Provide the (X, Y) coordinate of the cell's center where the given text is located.  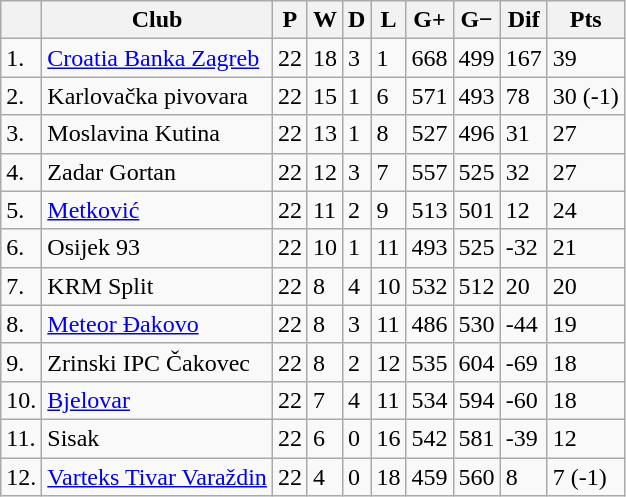
32 (524, 172)
L (388, 20)
534 (430, 400)
Zadar Gortan (158, 172)
6. (22, 248)
2. (22, 96)
530 (476, 324)
W (324, 20)
-44 (524, 324)
39 (586, 58)
Zrinski IPC Čakovec (158, 362)
512 (476, 286)
513 (430, 210)
KRM Split (158, 286)
13 (324, 134)
Karlovačka pivovara (158, 96)
3. (22, 134)
Bjelovar (158, 400)
560 (476, 477)
30 (-1) (586, 96)
19 (586, 324)
594 (476, 400)
7. (22, 286)
16 (388, 438)
604 (476, 362)
Dif (524, 20)
167 (524, 58)
668 (430, 58)
10. (22, 400)
11. (22, 438)
Sisak (158, 438)
527 (430, 134)
501 (476, 210)
8. (22, 324)
12. (22, 477)
557 (430, 172)
486 (430, 324)
21 (586, 248)
499 (476, 58)
G− (476, 20)
G+ (430, 20)
571 (430, 96)
9. (22, 362)
581 (476, 438)
Pts (586, 20)
Osijek 93 (158, 248)
7 (-1) (586, 477)
Moslavina Kutina (158, 134)
-60 (524, 400)
Club (158, 20)
-69 (524, 362)
24 (586, 210)
542 (430, 438)
D (357, 20)
535 (430, 362)
Metković (158, 210)
-39 (524, 438)
496 (476, 134)
5. (22, 210)
Meteor Đakovo (158, 324)
15 (324, 96)
Croatia Banka Zagreb (158, 58)
9 (388, 210)
532 (430, 286)
31 (524, 134)
78 (524, 96)
1. (22, 58)
4. (22, 172)
Varteks Tivar Varaždin (158, 477)
P (290, 20)
459 (430, 477)
-32 (524, 248)
